Capture the cell that displays the provided text and extract its [x, y] central coordinate. 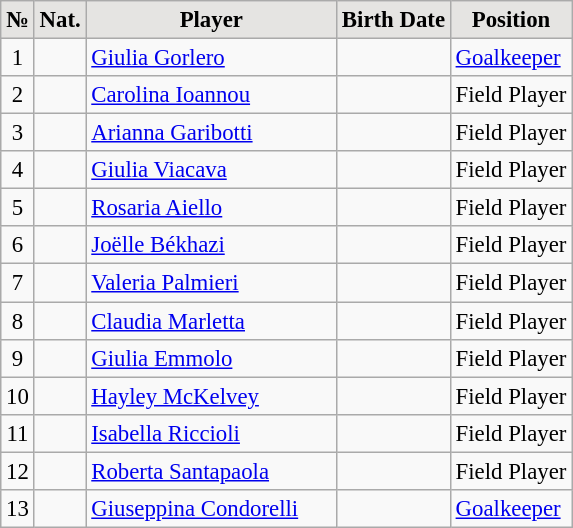
Giuseppina Condorelli [212, 509]
Valeria Palmieri [212, 283]
10 [18, 396]
13 [18, 509]
Nat. [60, 20]
Position [510, 20]
Birth Date [394, 20]
11 [18, 433]
Giulia Viacava [212, 170]
1 [18, 58]
Roberta Santapaola [212, 471]
Arianna Garibotti [212, 133]
Joëlle Békhazi [212, 245]
Giulia Emmolo [212, 358]
9 [18, 358]
3 [18, 133]
4 [18, 170]
6 [18, 245]
Rosaria Aiello [212, 208]
12 [18, 471]
Player [212, 20]
8 [18, 321]
Giulia Gorlero [212, 58]
2 [18, 95]
Claudia Marletta [212, 321]
№ [18, 20]
7 [18, 283]
5 [18, 208]
Hayley McKelvey [212, 396]
Isabella Riccioli [212, 433]
Carolina Ioannou [212, 95]
